Capture the cell that displays the provided text and extract its [x, y] central coordinate. 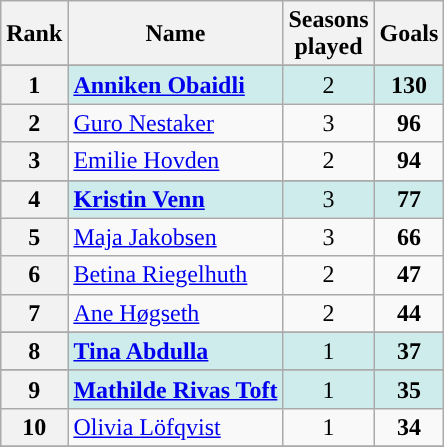
35 [409, 389]
Guro Nestaker [176, 123]
6 [34, 275]
9 [34, 389]
96 [409, 123]
Goals [409, 34]
Name [176, 34]
44 [409, 313]
66 [409, 237]
4 [34, 199]
Olivia Löfqvist [176, 427]
34 [409, 427]
37 [409, 351]
8 [34, 351]
Rank [34, 34]
47 [409, 275]
Kristin Venn [176, 199]
Tina Abdulla [176, 351]
Betina Riegelhuth [176, 275]
Seasonsplayed [328, 34]
Ane Høgseth [176, 313]
7 [34, 313]
Maja Jakobsen [176, 237]
5 [34, 237]
Anniken Obaidli [176, 85]
Mathilde Rivas Toft [176, 389]
94 [409, 161]
Emilie Hovden [176, 161]
77 [409, 199]
10 [34, 427]
130 [409, 85]
